Return the (x, y) coordinate for the center point of the cell that contains the specified text.  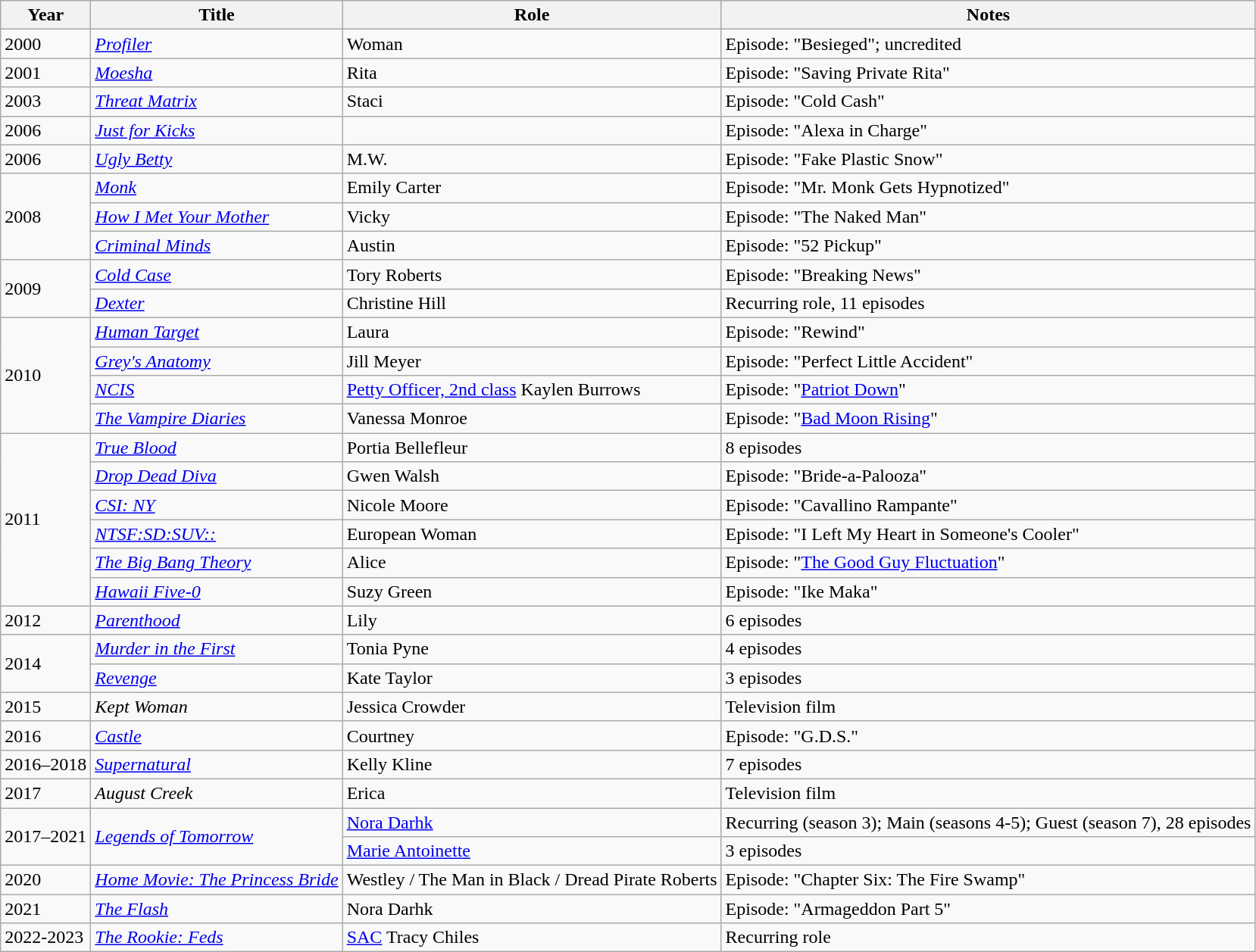
Criminal Minds (217, 245)
NTSF:SD:SUV:: (217, 534)
Recurring (season 3); Main (seasons 4-5); Guest (season 7), 28 episodes (988, 822)
Episode: "Perfect Little Accident" (988, 361)
Westley / The Man in Black / Dread Pirate Roberts (532, 880)
2022-2023 (45, 938)
2016–2018 (45, 764)
Vanessa Monroe (532, 419)
2017–2021 (45, 836)
NCIS (217, 390)
Role (532, 15)
Episode: "52 Pickup" (988, 245)
Murder in the First (217, 649)
Emily Carter (532, 188)
Vicky (532, 217)
Austin (532, 245)
Human Target (217, 332)
Episode: "Cavallino Rampante" (988, 505)
2008 (45, 217)
August Creek (217, 793)
Notes (988, 15)
2003 (45, 101)
2010 (45, 375)
The Big Bang Theory (217, 563)
Episode: "Bride-a-Palooza" (988, 476)
Threat Matrix (217, 101)
Episode: "Armageddon Part 5" (988, 909)
Alice (532, 563)
Episode: "Chapter Six: The Fire Swamp" (988, 880)
Episode: "Besieged"; uncredited (988, 44)
Episode: "G.D.S." (988, 735)
Episode: "I Left My Heart in Someone's Cooler" (988, 534)
Grey's Anatomy (217, 361)
2014 (45, 663)
Episode: "The Good Guy Fluctuation" (988, 563)
Gwen Walsh (532, 476)
Recurring role, 11 episodes (988, 303)
2017 (45, 793)
Jill Meyer (532, 361)
Episode: "Bad Moon Rising" (988, 419)
Petty Officer, 2nd class Kaylen Burrows (532, 390)
Episode: "Ike Maka" (988, 591)
CSI: NY (217, 505)
2012 (45, 620)
Drop Dead Diva (217, 476)
Episode: "Saving Private Rita" (988, 73)
Marie Antoinette (532, 851)
Title (217, 15)
Staci (532, 101)
Suzy Green (532, 591)
2009 (45, 289)
Episode: "Patriot Down" (988, 390)
Woman (532, 44)
Home Movie: The Princess Bride (217, 880)
Cold Case (217, 274)
M.W. (532, 159)
Portia Bellefleur (532, 448)
Courtney (532, 735)
Episode: "Mr. Monk Gets Hypnotized" (988, 188)
Legends of Tomorrow (217, 836)
Parenthood (217, 620)
The Flash (217, 909)
Nicole Moore (532, 505)
Rita (532, 73)
Recurring role (988, 938)
2016 (45, 735)
6 episodes (988, 620)
Laura (532, 332)
Kelly Kline (532, 764)
Hawaii Five-0 (217, 591)
2021 (45, 909)
European Woman (532, 534)
Castle (217, 735)
Revenge (217, 678)
The Vampire Diaries (217, 419)
Christine Hill (532, 303)
Episode: "Cold Cash" (988, 101)
Monk (217, 188)
Kate Taylor (532, 678)
SAC Tracy Chiles (532, 938)
Supernatural (217, 764)
2020 (45, 880)
Tonia Pyne (532, 649)
Episode: "The Naked Man" (988, 217)
Erica (532, 793)
Jessica Crowder (532, 707)
2011 (45, 520)
Profiler (217, 44)
Episode: "Breaking News" (988, 274)
True Blood (217, 448)
Ugly Betty (217, 159)
8 episodes (988, 448)
2015 (45, 707)
Kept Woman (217, 707)
Episode: "Alexa in Charge" (988, 130)
4 episodes (988, 649)
2000 (45, 44)
Moesha (217, 73)
Episode: "Fake Plastic Snow" (988, 159)
Lily (532, 620)
Just for Kicks (217, 130)
How I Met Your Mother (217, 217)
2001 (45, 73)
7 episodes (988, 764)
The Rookie: Feds (217, 938)
Tory Roberts (532, 274)
Dexter (217, 303)
Episode: "Rewind" (988, 332)
Year (45, 15)
